Detect which cell encompasses the target text, then output its [X, Y] center coordinate. 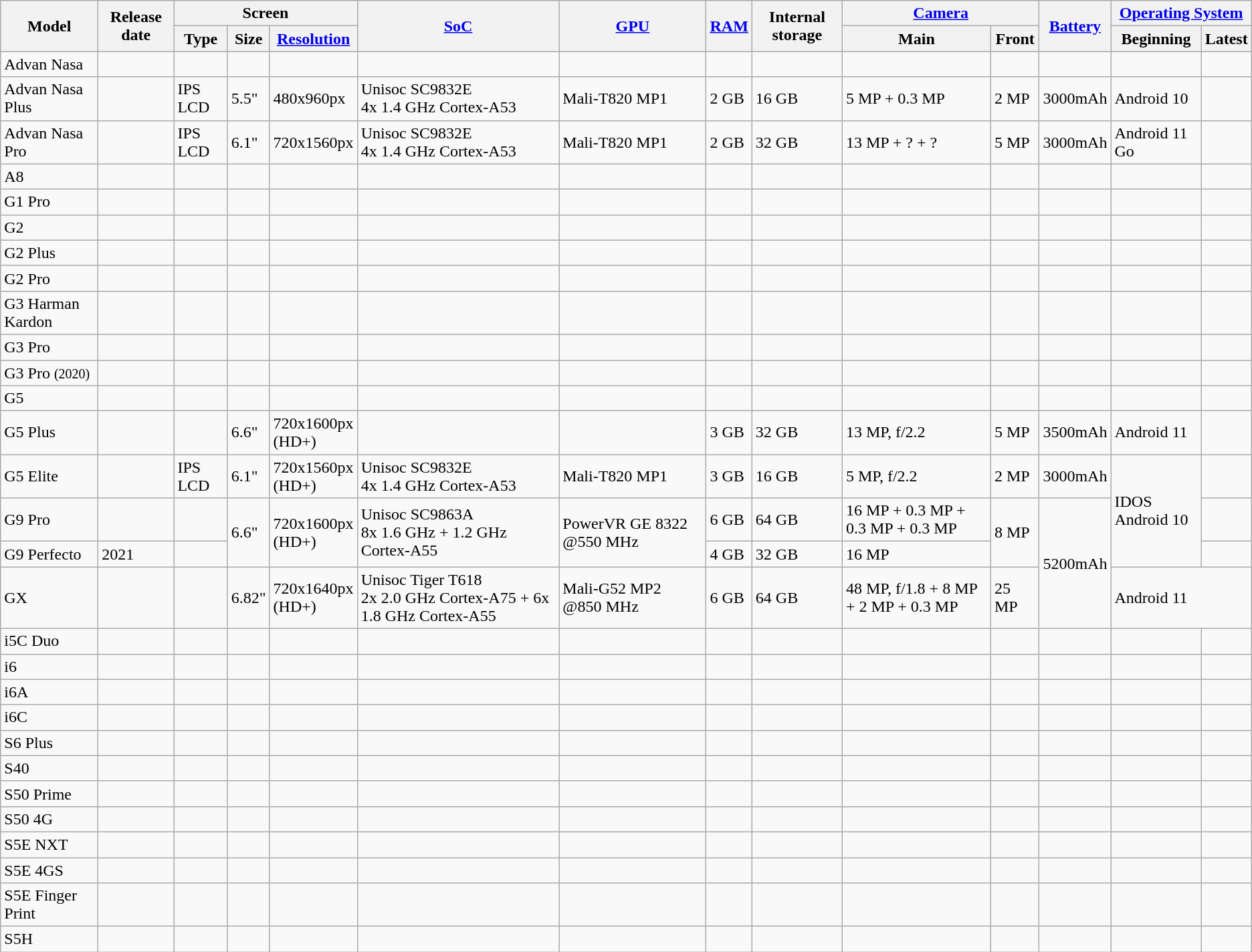
6.82" [249, 598]
G9 Perfecto [49, 554]
Release date [136, 26]
i6C [49, 717]
Advan Nasa [49, 64]
13 MP + ? + ? [916, 142]
G3 Harman Kardon [49, 313]
Advan Nasa Plus [49, 99]
RAM [729, 26]
16 MP + 0.3 MP + 0.3 MP + 0.3 MP [916, 520]
i6 [49, 667]
5 MP, f/2.2 [916, 476]
5.5" [249, 99]
Unisoc SC9863A8x 1.6 GHz + 1.2 GHz Cortex-A55 [458, 532]
16 MP [916, 554]
G5 Plus [49, 433]
i6A [49, 692]
Camera [940, 13]
Resolution [313, 39]
G5 [49, 398]
SoC [458, 26]
G2 Pro [49, 278]
3500mAh [1075, 433]
Mali-G52 MP2 @850 MHz [633, 598]
GX [49, 598]
Main [916, 39]
25 MP [1015, 598]
G1 Pro [49, 202]
S5H [49, 939]
A8 [49, 176]
48 MP, f/1.8 + 8 MP + 2 MP + 0.3 MP [916, 598]
Operating System [1181, 13]
G2 [49, 227]
8 MP [1015, 532]
4 GB [729, 554]
720x1560px [313, 142]
IDOSAndroid 10 [1156, 511]
S40 [49, 768]
Unisoc Tiger T6182x 2.0 GHz Cortex-A75 + 6x 1.8 GHz Cortex-A55 [458, 598]
Screen [266, 13]
S6 Plus [49, 743]
GPU [633, 26]
720x1560px(HD+) [313, 476]
Internal storage [797, 26]
S50 4G [49, 819]
G3 Pro [49, 347]
G9 Pro [49, 520]
G3 Pro (2020) [49, 372]
Size [249, 39]
S5E Finger Print [49, 905]
Model [49, 26]
G2 Plus [49, 253]
5 MP + 0.3 MP [916, 99]
5200mAh [1075, 563]
Beginning [1156, 39]
720x1640px(HD+) [313, 598]
i5C Duo [49, 641]
Battery [1075, 26]
S50 Prime [49, 794]
Android 10 [1156, 99]
S5E 4GS [49, 870]
PowerVR GE 8322 @550 MHz [633, 532]
13 MP, f/2.2 [916, 433]
2021 [136, 554]
G5 Elite [49, 476]
Latest [1227, 39]
Android 11 Go [1156, 142]
S5E NXT [49, 844]
Front [1015, 39]
480x960px [313, 99]
Type [201, 39]
Advan Nasa Pro [49, 142]
